Identify which cell holds the provided text, then report its (X, Y) central coordinate. 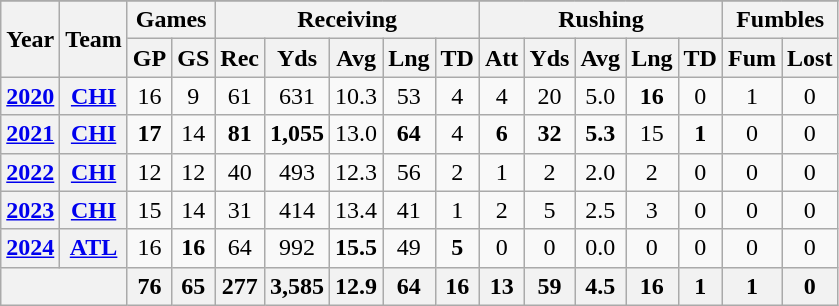
20 (550, 96)
Rec (240, 58)
493 (298, 172)
Lost (810, 58)
Att (501, 58)
3 (652, 210)
81 (240, 134)
2021 (30, 134)
9 (194, 96)
6 (501, 134)
12.9 (356, 286)
ATL (94, 248)
5.3 (600, 134)
13.4 (356, 210)
Rushing (600, 20)
13 (501, 286)
12.3 (356, 172)
Team (94, 39)
32 (550, 134)
17 (149, 134)
41 (409, 210)
277 (240, 286)
2024 (30, 248)
56 (409, 172)
2022 (30, 172)
3,585 (298, 286)
4.5 (600, 286)
992 (298, 248)
59 (550, 286)
65 (194, 286)
Receiving (348, 20)
Fum (752, 58)
61 (240, 96)
10.3 (356, 96)
2023 (30, 210)
2.5 (600, 210)
49 (409, 248)
40 (240, 172)
631 (298, 96)
1,055 (298, 134)
GP (149, 58)
Year (30, 39)
414 (298, 210)
5.0 (600, 96)
Games (170, 20)
Fumbles (780, 20)
76 (149, 286)
2.0 (600, 172)
53 (409, 96)
15.5 (356, 248)
0.0 (600, 248)
13.0 (356, 134)
2020 (30, 96)
GS (194, 58)
31 (240, 210)
